Return the [x, y] coordinate for the center point of the cell that contains the specified text.  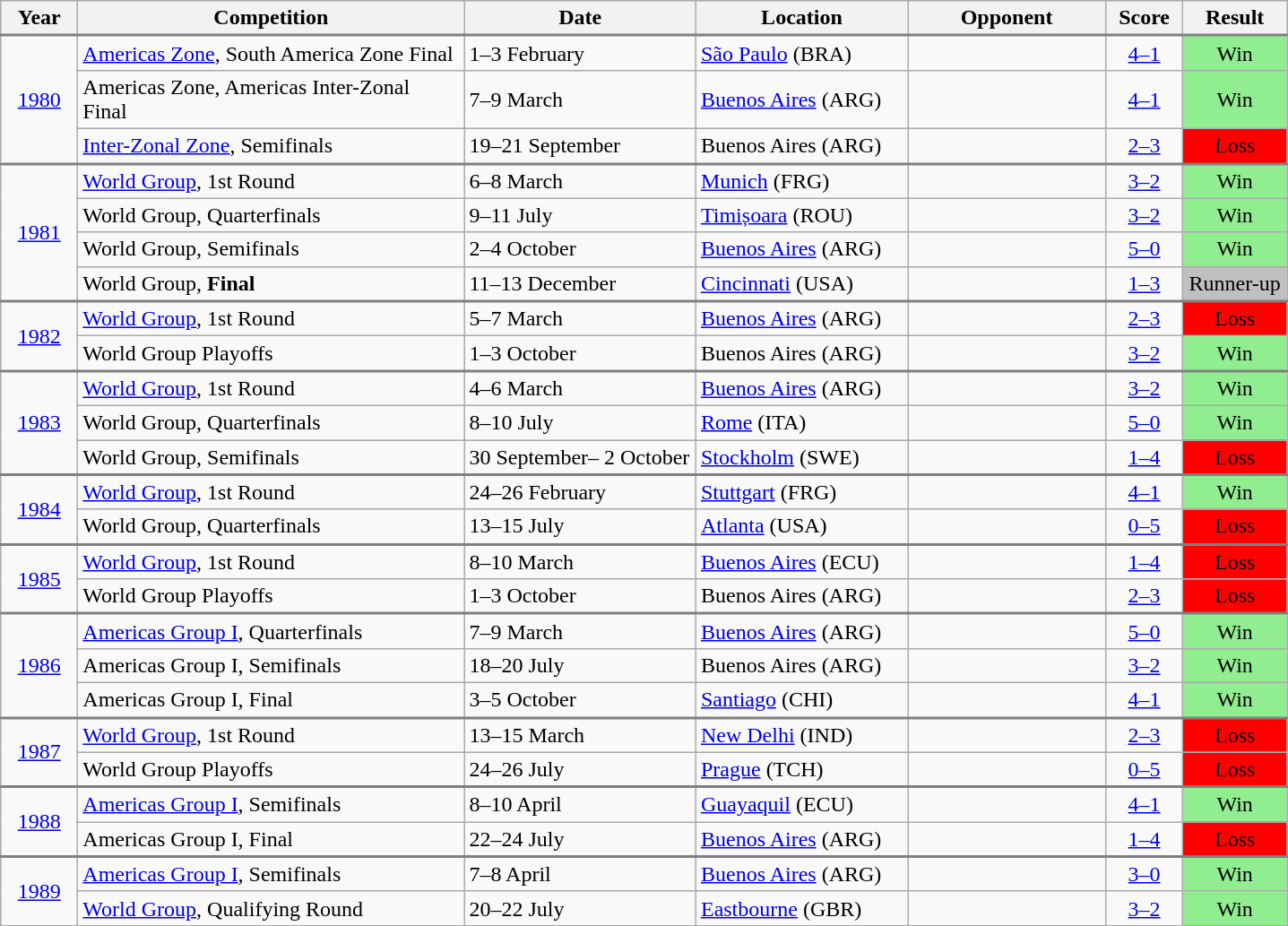
1–3 February [581, 54]
Prague (TCH) [801, 769]
8–10 July [581, 422]
Santiago (CHI) [801, 699]
Year [39, 18]
24–26 February [581, 491]
1983 [39, 423]
Opponent [1006, 18]
1989 [39, 891]
2–4 October [581, 249]
Result [1235, 18]
30 September– 2 October [581, 457]
Stuttgart (FRG) [801, 491]
Eastbourne (GBR) [801, 908]
8–10 March [581, 561]
Americas Group I, Quarterfinals [271, 631]
Atlanta (USA) [801, 527]
13–15 July [581, 527]
1981 [39, 232]
Inter-Zonal Zone, Semifinals [271, 145]
11–13 December [581, 283]
World Group, Final [271, 283]
4–6 March [581, 389]
Cincinnati (USA) [801, 283]
Stockholm (SWE) [801, 457]
1988 [39, 822]
1985 [39, 579]
1980 [39, 100]
18–20 July [581, 665]
9–11 July [581, 215]
3–5 October [581, 699]
3–0 [1145, 875]
22–24 July [581, 839]
New Delhi (IND) [801, 735]
5–7 March [581, 319]
Buenos Aires (ECU) [801, 561]
Rome (ITA) [801, 422]
Runner-up [1235, 283]
1–3 [1145, 283]
Date [581, 18]
13–15 March [581, 735]
Competition [271, 18]
1986 [39, 666]
1982 [39, 336]
7–8 April [581, 875]
Guayaquil (ECU) [801, 805]
Timișoara (ROU) [801, 215]
1987 [39, 752]
World Group, Qualifying Round [271, 908]
1984 [39, 509]
Munich (FRG) [801, 181]
19–21 September [581, 145]
São Paulo (BRA) [801, 54]
Americas Zone, Americas Inter-Zonal Final [271, 99]
Score [1145, 18]
Location [801, 18]
24–26 July [581, 769]
Americas Zone, South America Zone Final [271, 54]
6–8 March [581, 181]
20–22 July [581, 908]
8–10 April [581, 805]
